Pinpoint the cell where the given text exists, returning its (X, Y) midpoint coordinate. 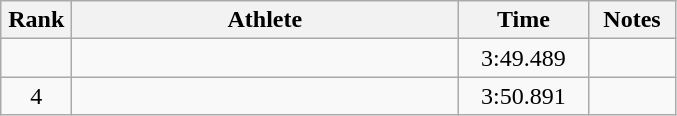
4 (36, 96)
Athlete (265, 20)
3:49.489 (524, 58)
Rank (36, 20)
Notes (632, 20)
Time (524, 20)
3:50.891 (524, 96)
